Capture the cell that displays the provided text and extract its (x, y) central coordinate. 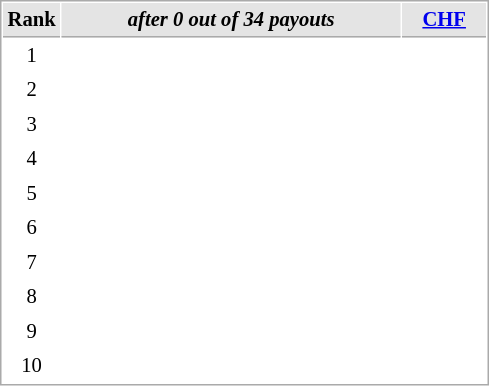
9 (32, 332)
8 (32, 296)
7 (32, 262)
after 0 out of 34 payouts (232, 20)
2 (32, 90)
4 (32, 158)
3 (32, 124)
CHF (444, 20)
1 (32, 56)
Rank (32, 20)
6 (32, 228)
10 (32, 366)
5 (32, 194)
